Find where the given text appears and provide that cell's center as (x, y) coordinate. 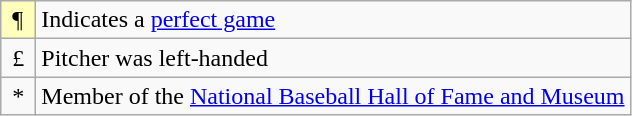
Member of the National Baseball Hall of Fame and Museum (333, 96)
Pitcher was left-handed (333, 58)
¶ (18, 20)
£ (18, 58)
Indicates a perfect game (333, 20)
* (18, 96)
